Return the (x, y) coordinate for the center point of the cell that contains the specified text.  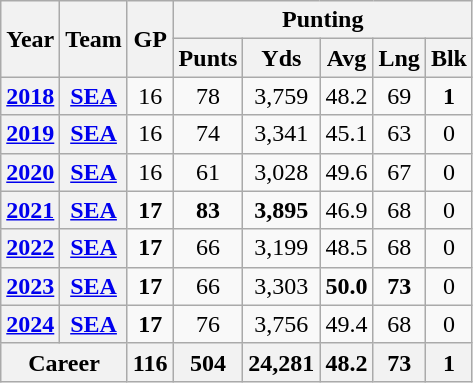
83 (208, 210)
2019 (30, 134)
3,199 (282, 248)
Career (64, 362)
Team (94, 39)
GP (150, 39)
67 (399, 172)
3,895 (282, 210)
2020 (30, 172)
2023 (30, 286)
2022 (30, 248)
49.6 (346, 172)
3,303 (282, 286)
Blk (448, 58)
3,341 (282, 134)
76 (208, 324)
2021 (30, 210)
504 (208, 362)
116 (150, 362)
3,028 (282, 172)
Avg (346, 58)
3,759 (282, 96)
24,281 (282, 362)
46.9 (346, 210)
2018 (30, 96)
50.0 (346, 286)
Punting (322, 20)
Lng (399, 58)
Yds (282, 58)
69 (399, 96)
2024 (30, 324)
61 (208, 172)
3,756 (282, 324)
Punts (208, 58)
45.1 (346, 134)
Year (30, 39)
63 (399, 134)
49.4 (346, 324)
78 (208, 96)
74 (208, 134)
48.5 (346, 248)
